Return [x, y] of the center of cell containing provided text 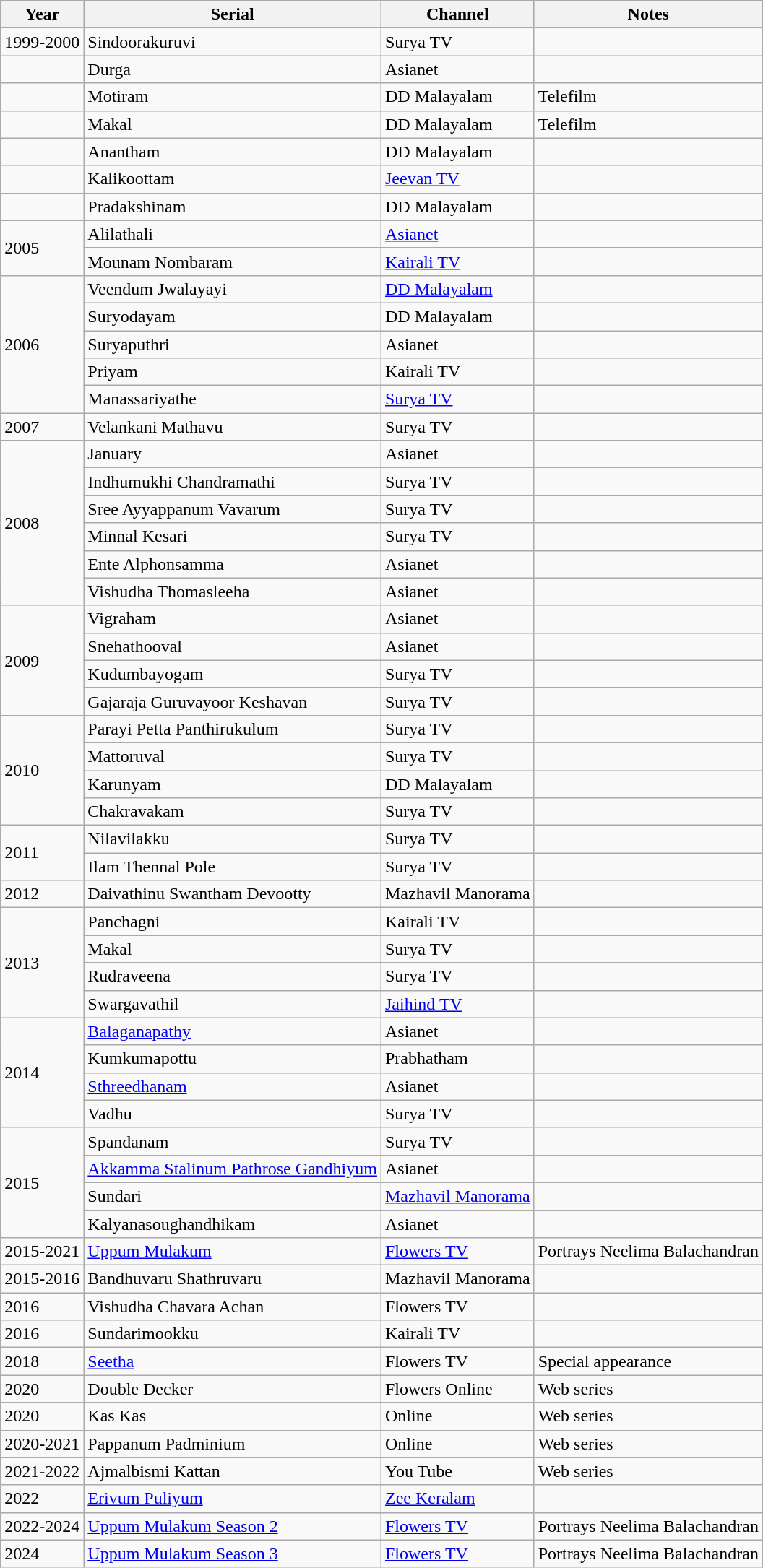
Parayi Petta Panthirukulum [233, 729]
Sundari [233, 1196]
Motiram [233, 97]
January [233, 454]
2018 [42, 1361]
2020-2021 [42, 1444]
Serial [233, 14]
Akkamma Stalinum Pathrose Gandhiyum [233, 1169]
You Tube [457, 1471]
Mounam Nombaram [233, 261]
Veendum Jwalayayi [233, 289]
Suryodayam [233, 316]
2008 [42, 523]
Kalikoottam [233, 179]
2006 [42, 344]
Minnal Kesari [233, 537]
Indhumukhi Chandramathi [233, 482]
2013 [42, 963]
2005 [42, 248]
2015 [42, 1182]
Manassariyathe [233, 399]
Jaihind TV [457, 1004]
Prabhatham [457, 1059]
Vadhu [233, 1114]
Channel [457, 14]
Snehathooval [233, 646]
Spandanam [233, 1141]
2009 [42, 660]
Vishudha Chavara Achan [233, 1307]
Vigraham [233, 619]
Ente Alphonsamma [233, 564]
Sindoorakuruvi [233, 42]
Uppum Mulakum [233, 1252]
Double Decker [233, 1389]
Notes [648, 14]
Bandhuvaru Shathruvaru [233, 1279]
Year [42, 14]
Kudumbayogam [233, 674]
Velankani Mathavu [233, 427]
2022 [42, 1499]
Pappanum Padminium [233, 1444]
Alilathali [233, 234]
2012 [42, 894]
Zee Keralam [457, 1499]
Anantham [233, 152]
2010 [42, 770]
Karunyam [233, 784]
Ilam Thennal Pole [233, 867]
Nilavilakku [233, 839]
2022-2024 [42, 1526]
Uppum Mulakum Season 2 [233, 1526]
Sree Ayyappanum Vavarum [233, 509]
Special appearance [648, 1361]
Durga [233, 69]
Sundarimookku [233, 1334]
Kas Kas [233, 1416]
Ajmalbismi Kattan [233, 1471]
Kalyanasoughandhikam [233, 1224]
Kumkumapottu [233, 1059]
Sthreedhanam [233, 1086]
Pradakshinam [233, 207]
Swargavathil [233, 1004]
Seetha [233, 1361]
2011 [42, 853]
Gajaraja Guruvayoor Keshavan [233, 701]
Vishudha Thomasleeha [233, 592]
Chakravakam [233, 812]
Jeevan TV [457, 179]
Panchagni [233, 922]
2014 [42, 1073]
Flowers Online [457, 1389]
1999-2000 [42, 42]
Mattoruval [233, 756]
Erivum Puliyum [233, 1499]
Suryaputhri [233, 345]
Rudraveena [233, 976]
Priyam [233, 372]
2015-2021 [42, 1252]
Uppum Mulakum Season 3 [233, 1554]
Daivathinu Swantham Devootty [233, 894]
2007 [42, 427]
2015-2016 [42, 1279]
Balaganapathy [233, 1031]
2024 [42, 1554]
2021-2022 [42, 1471]
